Output the [X, Y] coordinate of the center of the cell containing the given text.  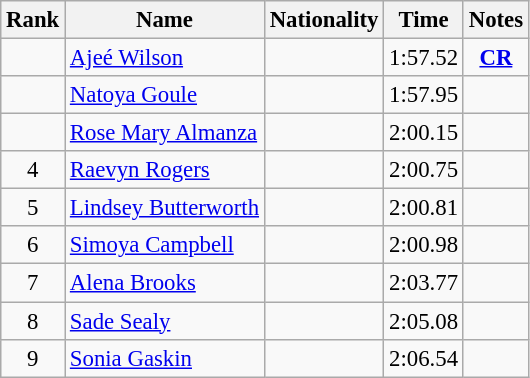
1:57.95 [424, 95]
Time [424, 20]
Raevyn Rogers [165, 170]
Simoya Campbell [165, 245]
4 [33, 170]
7 [33, 283]
Natoya Goule [165, 95]
2:06.54 [424, 358]
Nationality [324, 20]
2:00.75 [424, 170]
Sonia Gaskin [165, 358]
2:03.77 [424, 283]
Rank [33, 20]
9 [33, 358]
Ajeé Wilson [165, 58]
2:00.81 [424, 208]
2:00.98 [424, 245]
Name [165, 20]
2:00.15 [424, 133]
Notes [496, 20]
Sade Sealy [165, 321]
Rose Mary Almanza [165, 133]
1:57.52 [424, 58]
Alena Brooks [165, 283]
2:05.08 [424, 321]
6 [33, 245]
Lindsey Butterworth [165, 208]
CR [496, 58]
5 [33, 208]
8 [33, 321]
